Detect which cell encompasses the target text, then output its (x, y) center coordinate. 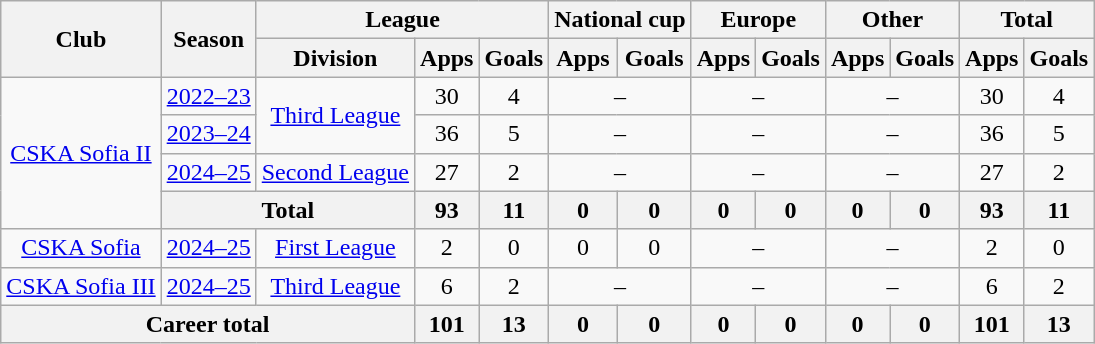
CSKA Sofia III (81, 286)
Career total (208, 324)
Club (81, 39)
2022–23 (208, 96)
League (402, 20)
Second League (335, 172)
2023–24 (208, 134)
CSKA Sofia II (81, 153)
First League (335, 248)
Europe (758, 20)
National cup (620, 20)
Season (208, 39)
CSKA Sofia (81, 248)
Division (335, 58)
Other (892, 20)
